Identify which cell holds the provided text, then report its (X, Y) central coordinate. 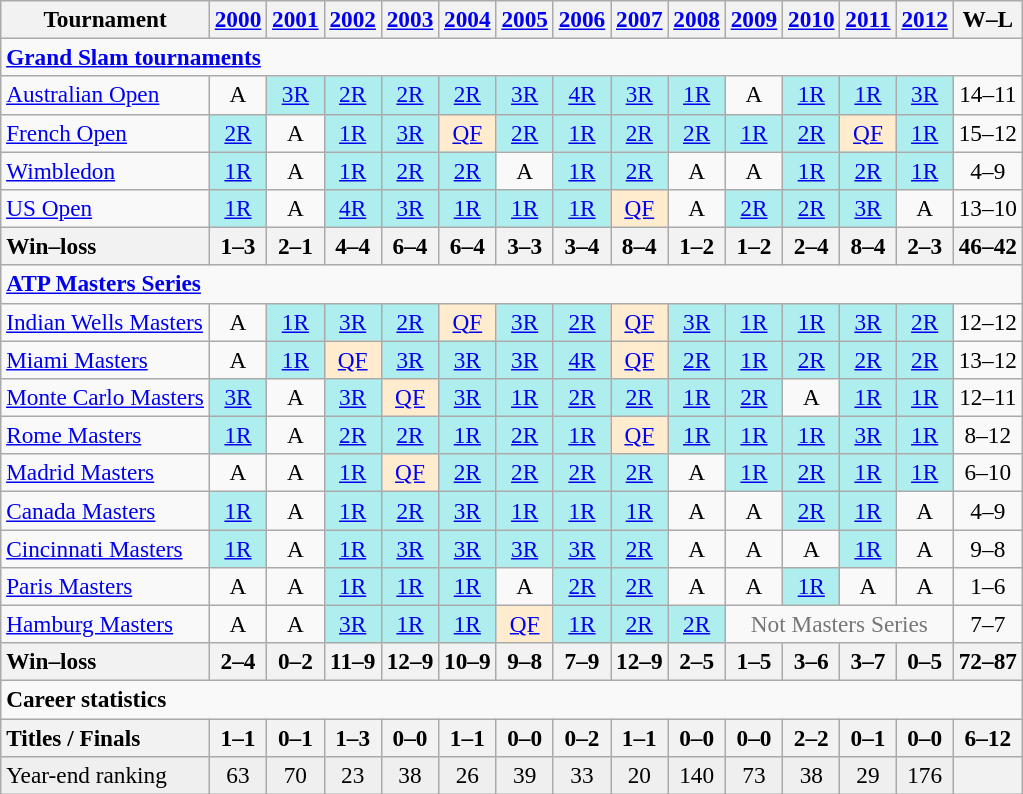
2–1 (296, 246)
3–7 (868, 662)
W–L (988, 19)
39 (524, 775)
140 (696, 775)
3–3 (524, 246)
0–5 (924, 662)
1–5 (754, 662)
7–7 (988, 624)
2007 (640, 19)
26 (468, 775)
Australian Open (106, 95)
2008 (696, 19)
Grand Slam tournaments (512, 57)
Career statistics (512, 699)
23 (352, 775)
13–10 (988, 208)
2006 (582, 19)
8–12 (988, 435)
73 (754, 775)
Madrid Masters (106, 473)
3–6 (812, 662)
3–4 (582, 246)
Canada Masters (106, 510)
13–12 (988, 359)
Year-end ranking (106, 775)
14–11 (988, 95)
2001 (296, 19)
US Open (106, 208)
72–87 (988, 662)
2012 (924, 19)
Titles / Finals (106, 737)
15–12 (988, 133)
Monte Carlo Masters (106, 397)
7–9 (582, 662)
29 (868, 775)
2003 (410, 19)
33 (582, 775)
2–5 (696, 662)
2002 (352, 19)
Tournament (106, 19)
2011 (868, 19)
2010 (812, 19)
6–10 (988, 473)
Cincinnati Masters (106, 548)
1–6 (988, 586)
10–9 (468, 662)
2005 (524, 19)
63 (238, 775)
46–42 (988, 246)
Not Masters Series (839, 624)
12–11 (988, 397)
Rome Masters (106, 435)
Wimbledon (106, 170)
176 (924, 775)
Miami Masters (106, 359)
2004 (468, 19)
Hamburg Masters (106, 624)
11–9 (352, 662)
6–12 (988, 737)
Paris Masters (106, 586)
2009 (754, 19)
ATP Masters Series (512, 284)
70 (296, 775)
Indian Wells Masters (106, 322)
2000 (238, 19)
20 (640, 775)
12–12 (988, 322)
4–4 (352, 246)
2–3 (924, 246)
French Open (106, 133)
2–2 (812, 737)
